Determine the [X, Y] coordinate at the center of the cell enclosing the given text.  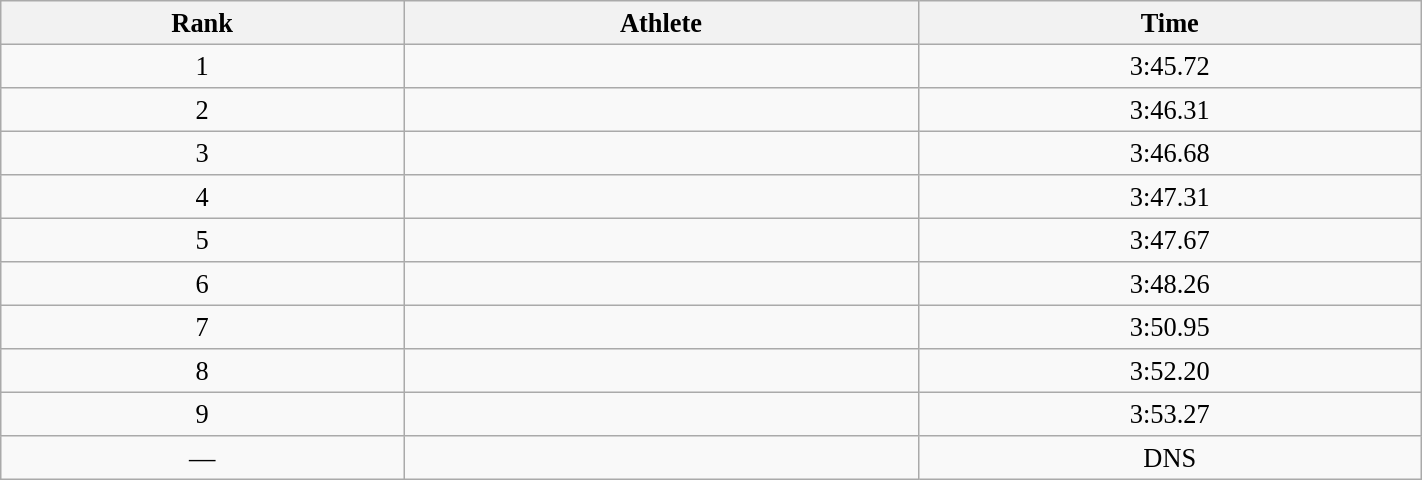
3:48.26 [1170, 284]
9 [202, 414]
3:46.31 [1170, 109]
3 [202, 153]
3:47.67 [1170, 240]
Athlete [662, 22]
3:45.72 [1170, 66]
3:50.95 [1170, 327]
3:52.20 [1170, 371]
3:46.68 [1170, 153]
— [202, 458]
4 [202, 197]
6 [202, 284]
Time [1170, 22]
8 [202, 371]
2 [202, 109]
3:53.27 [1170, 414]
3:47.31 [1170, 197]
5 [202, 240]
Rank [202, 22]
1 [202, 66]
DNS [1170, 458]
7 [202, 327]
